Locate the cell with the specified text and output its [X, Y] center coordinate. 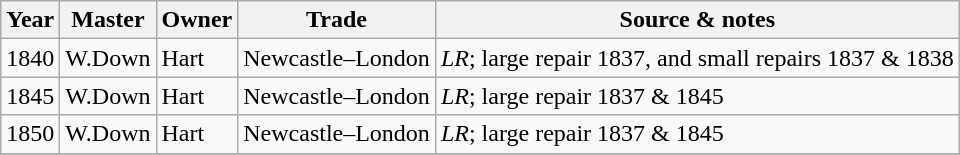
Master [108, 20]
Owner [197, 20]
Year [30, 20]
1850 [30, 134]
Trade [337, 20]
Source & notes [697, 20]
LR; large repair 1837, and small repairs 1837 & 1838 [697, 58]
1845 [30, 96]
1840 [30, 58]
